Find where the given text appears and provide that cell's center as [X, Y] coordinate. 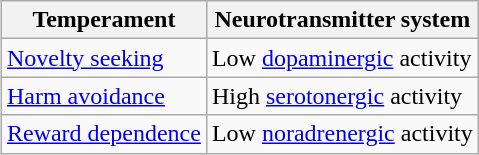
Low noradrenergic activity [342, 134]
Novelty seeking [104, 58]
Temperament [104, 20]
High serotonergic activity [342, 96]
Harm avoidance [104, 96]
Low dopaminergic activity [342, 58]
Neurotransmitter system [342, 20]
Reward dependence [104, 134]
